Locate the cell with the specified text and output its (x, y) center coordinate. 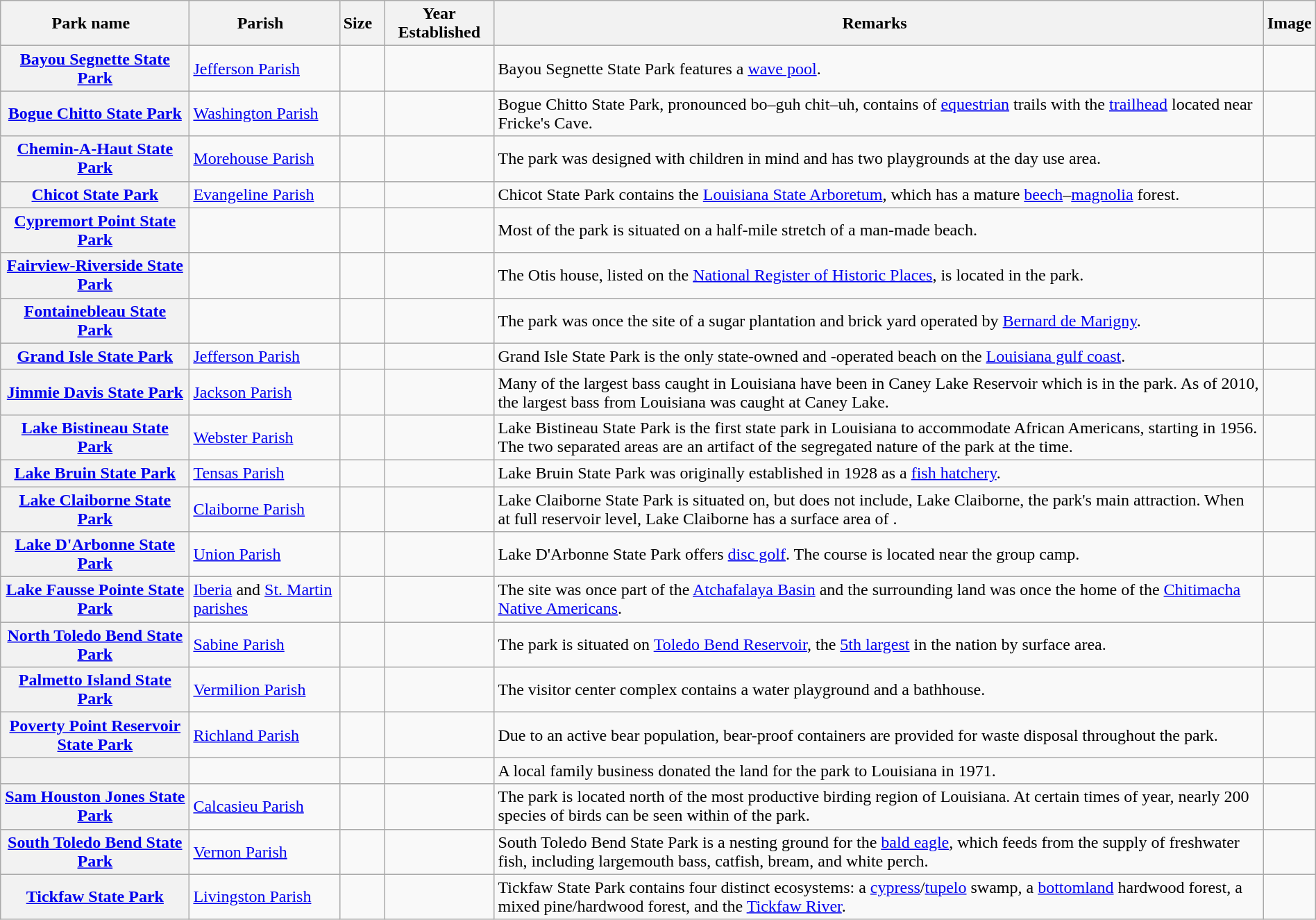
Bogue Chitto State Park (95, 114)
The park was designed with children in mind and has two playgrounds at the day use area. (879, 158)
Morehouse Parish (264, 158)
Tickfaw State Park (95, 897)
Fairview-Riverside State Park (95, 275)
Lake D'Arbonne State Park (95, 554)
Iberia and St. Martin parishes (264, 600)
Lake Bistineau State Park (95, 437)
Chemin-A-Haut State Park (95, 158)
Tensas Parish (264, 473)
A local family business donated the land for the park to Louisiana in 1971. (879, 771)
Grand Isle State Park is the only state-owned and -operated beach on the Louisiana gulf coast. (879, 356)
Lake Fausse Pointe State Park (95, 600)
Claiborne Parish (264, 508)
Bogue Chitto State Park, pronounced bo–guh chit–uh, contains of equestrian trails with the trailhead located near Fricke's Cave. (879, 114)
The visitor center complex contains a water playground and a bathhouse. (879, 690)
Palmetto Island State Park (95, 690)
Washington Parish (264, 114)
The Otis house, listed on the National Register of Historic Places, is located in the park. (879, 275)
Jackson Parish (264, 392)
Lake D'Arbonne State Park offers disc golf. The course is located near the group camp. (879, 554)
Lake Claiborne State Park (95, 508)
Livingston Parish (264, 897)
South Toledo Bend State Park (95, 851)
Richland Parish (264, 735)
Most of the park is situated on a half-mile stretch of a man-made beach. (879, 231)
Bayou Segnette State Park features a wave pool. (879, 68)
The site was once part of the Atchafalaya Basin and the surrounding land was once the home of the Chitimacha Native Americans. (879, 600)
The park is situated on Toledo Bend Reservoir, the 5th largest in the nation by surface area. (879, 644)
Remarks (879, 24)
Grand Isle State Park (95, 356)
Cypremort Point State Park (95, 231)
Size (362, 24)
Year Established (439, 24)
Due to an active bear population, bear-proof containers are provided for waste disposal throughout the park. (879, 735)
Calcasieu Parish (264, 807)
The park was once the site of a sugar plantation and brick yard operated by Bernard de Marigny. (879, 321)
Parish (264, 24)
Union Parish (264, 554)
Image (1290, 24)
Sabine Parish (264, 644)
Lake Bruin State Park was originally established in 1928 as a fish hatchery. (879, 473)
Poverty Point Reservoir State Park (95, 735)
Bayou Segnette State Park (95, 68)
Fontainebleau State Park (95, 321)
Sam Houston Jones State Park (95, 807)
Park name (95, 24)
Chicot State Park (95, 194)
Evangeline Parish (264, 194)
Jimmie Davis State Park (95, 392)
Vernon Parish (264, 851)
Vermilion Parish (264, 690)
Lake Bruin State Park (95, 473)
Webster Parish (264, 437)
Chicot State Park contains the Louisiana State Arboretum, which has a mature beech–magnolia forest. (879, 194)
North Toledo Bend State Park (95, 644)
